Return (x, y) of the center of cell containing provided text 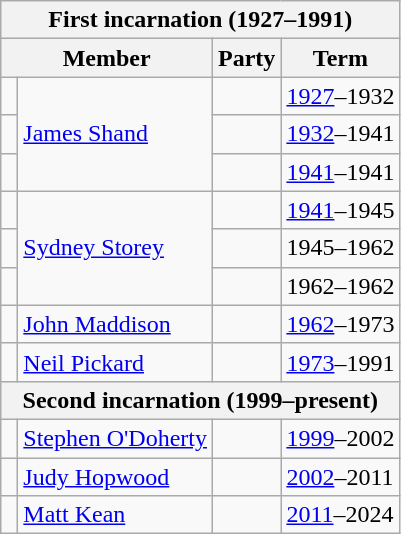
1999–2002 (340, 438)
Party (247, 58)
2002–2011 (340, 477)
1927–1932 (340, 96)
First incarnation (1927–1991) (200, 20)
James Shand (116, 134)
Member (107, 58)
Judy Hopwood (116, 477)
1962–1973 (340, 324)
Stephen O'Doherty (116, 438)
1962–1962 (340, 286)
1945–1962 (340, 248)
Matt Kean (116, 515)
1941–1945 (340, 210)
2011–2024 (340, 515)
Neil Pickard (116, 362)
1932–1941 (340, 134)
1973–1991 (340, 362)
1941–1941 (340, 172)
Term (340, 58)
Sydney Storey (116, 248)
John Maddison (116, 324)
Second incarnation (1999–present) (200, 400)
